Return the (x, y) coordinate for the center point of the cell that contains the specified text.  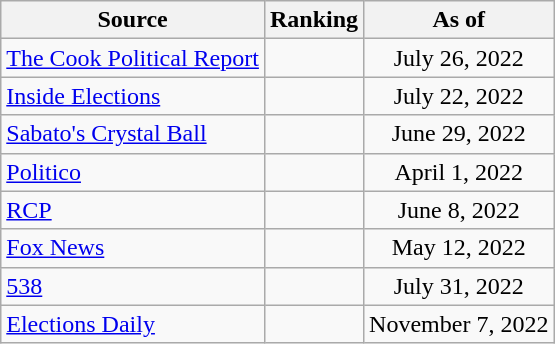
Ranking (314, 20)
May 12, 2022 (459, 248)
Fox News (133, 248)
June 29, 2022 (459, 134)
RCP (133, 210)
538 (133, 286)
The Cook Political Report (133, 58)
July 22, 2022 (459, 96)
July 31, 2022 (459, 286)
June 8, 2022 (459, 210)
Sabato's Crystal Ball (133, 134)
April 1, 2022 (459, 172)
As of (459, 20)
Source (133, 20)
July 26, 2022 (459, 58)
Politico (133, 172)
Inside Elections (133, 96)
Elections Daily (133, 324)
November 7, 2022 (459, 324)
